Search for the cell housing the specified text and yield its (x, y) center coordinate. 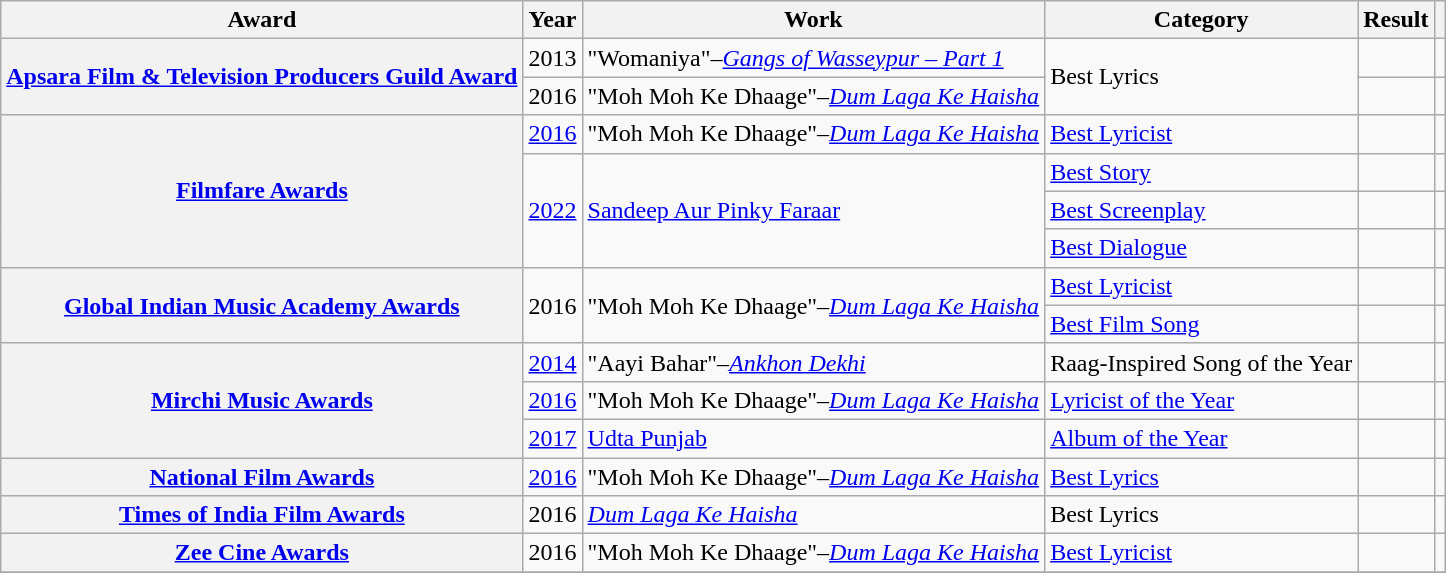
Times of India Film Awards (262, 515)
Raag-Inspired Song of the Year (1202, 362)
Sandeep Aur Pinky Faraar (814, 210)
2017 (552, 438)
2014 (552, 362)
"Womaniya"–Gangs of Wasseypur – Part 1 (814, 58)
Lyricist of the Year (1202, 400)
Best Screenplay (1202, 210)
Best Film Song (1202, 324)
Filmfare Awards (262, 191)
2013 (552, 58)
Dum Laga Ke Haisha (814, 515)
Mirchi Music Awards (262, 400)
Udta Punjab (814, 438)
Year (552, 20)
Best Story (1202, 172)
National Film Awards (262, 477)
Award (262, 20)
Zee Cine Awards (262, 553)
Best Dialogue (1202, 248)
Result (1396, 20)
Apsara Film & Television Producers Guild Award (262, 77)
Work (814, 20)
"Aayi Bahar"–Ankhon Dekhi (814, 362)
Category (1202, 20)
Global Indian Music Academy Awards (262, 305)
Album of the Year (1202, 438)
2022 (552, 210)
